Return (x, y) of the center of cell containing provided text 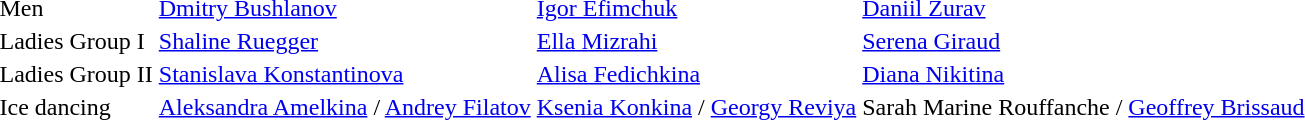
Alisa Fedichkina (696, 74)
Stanislava Konstantinova (344, 74)
Shaline Ruegger (344, 41)
Ella Mizrahi (696, 41)
